Return the [X, Y] coordinate for the center point of the cell that contains the specified text.  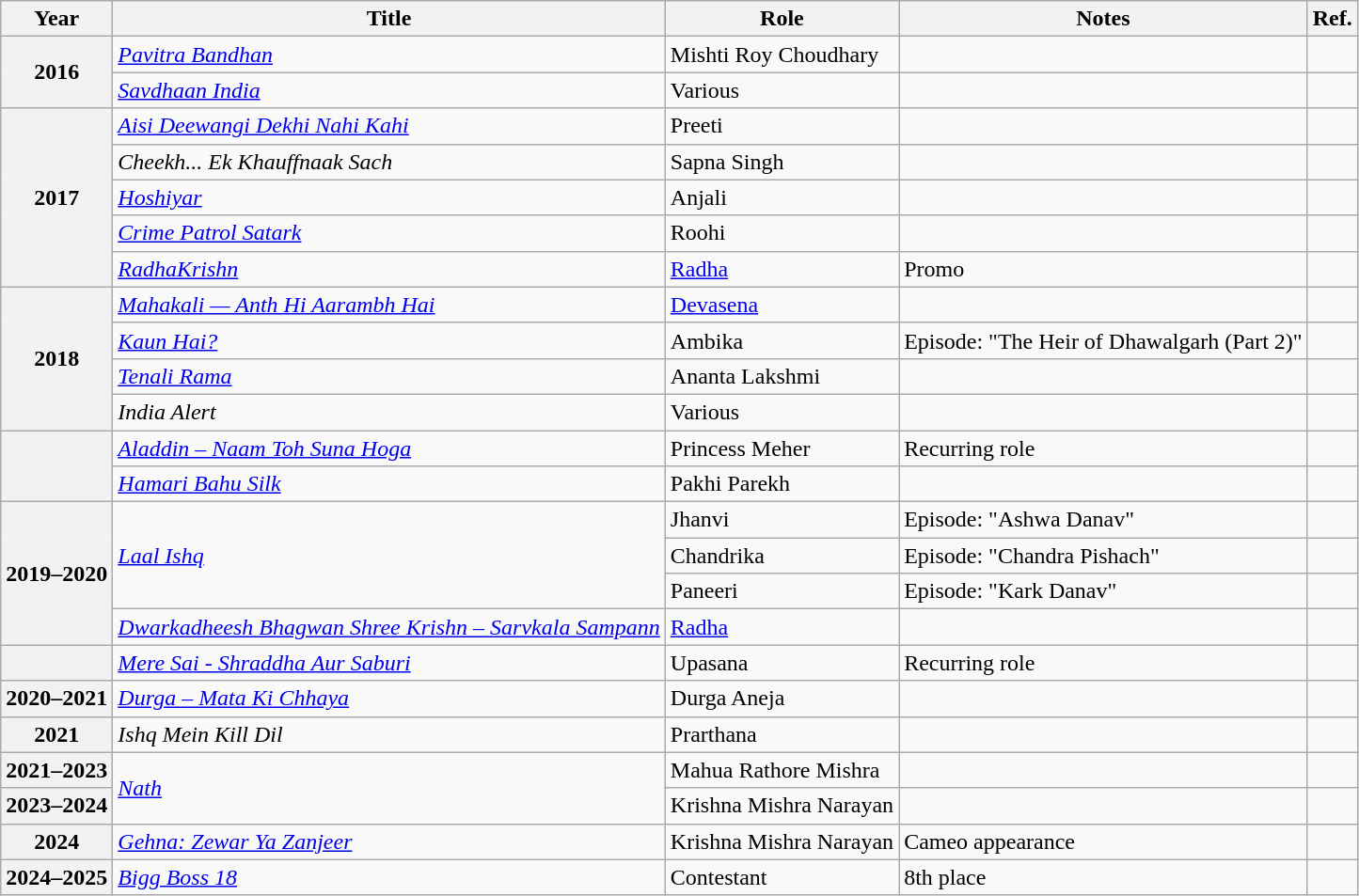
Mahakali — Anth Hi Aarambh Hai [389, 305]
Dwarkadheesh Bhagwan Shree Krishn – Sarvkala Sampann [389, 627]
Episode: "Kark Danav" [1104, 591]
Episode: "Ashwa Danav" [1104, 520]
Princess Meher [782, 448]
Notes [1104, 19]
Chandrika [782, 556]
Sapna Singh [782, 162]
2016 [56, 72]
Durga Aneja [782, 699]
Prarthana [782, 734]
Upasana [782, 663]
RadhaKrishn [389, 269]
Preeti [782, 126]
2021–2023 [56, 770]
Mahua Rathore Mishra [782, 770]
Gehna: Zewar Ya Zanjeer [389, 841]
Durga – Mata Ki Chhaya [389, 699]
Cameo appearance [1104, 841]
Crime Patrol Satark [389, 233]
Ishq Mein Kill Dil [389, 734]
Ambika [782, 340]
Hamari Bahu Silk [389, 484]
2017 [56, 197]
Pavitra Bandhan [389, 55]
Title [389, 19]
Cheekh... Ek Khauffnaak Sach [389, 162]
Savdhaan India [389, 90]
India Alert [389, 412]
Role [782, 19]
Jhanvi [782, 520]
Hoshiyar [389, 197]
Contestant [782, 877]
Devasena [782, 305]
2020–2021 [56, 699]
2023–2024 [56, 806]
Tenali Rama [389, 376]
Paneeri [782, 591]
Episode: "Chandra Pishach" [1104, 556]
Kaun Hai? [389, 340]
Promo [1104, 269]
2018 [56, 358]
Roohi [782, 233]
Year [56, 19]
Ref. [1332, 19]
Ananta Lakshmi [782, 376]
Aisi Deewangi Dekhi Nahi Kahi [389, 126]
Bigg Boss 18 [389, 877]
Mishti Roy Choudhary [782, 55]
2021 [56, 734]
2024–2025 [56, 877]
Laal Ishq [389, 556]
Mere Sai - Shraddha Aur Saburi [389, 663]
2019–2020 [56, 574]
Pakhi Parekh [782, 484]
Aladdin – Naam Toh Suna Hoga [389, 448]
Anjali [782, 197]
8th place [1104, 877]
Nath [389, 788]
2024 [56, 841]
Episode: "The Heir of Dhawalgarh (Part 2)" [1104, 340]
